Find where the given text appears and provide that cell's center as (x, y) coordinate. 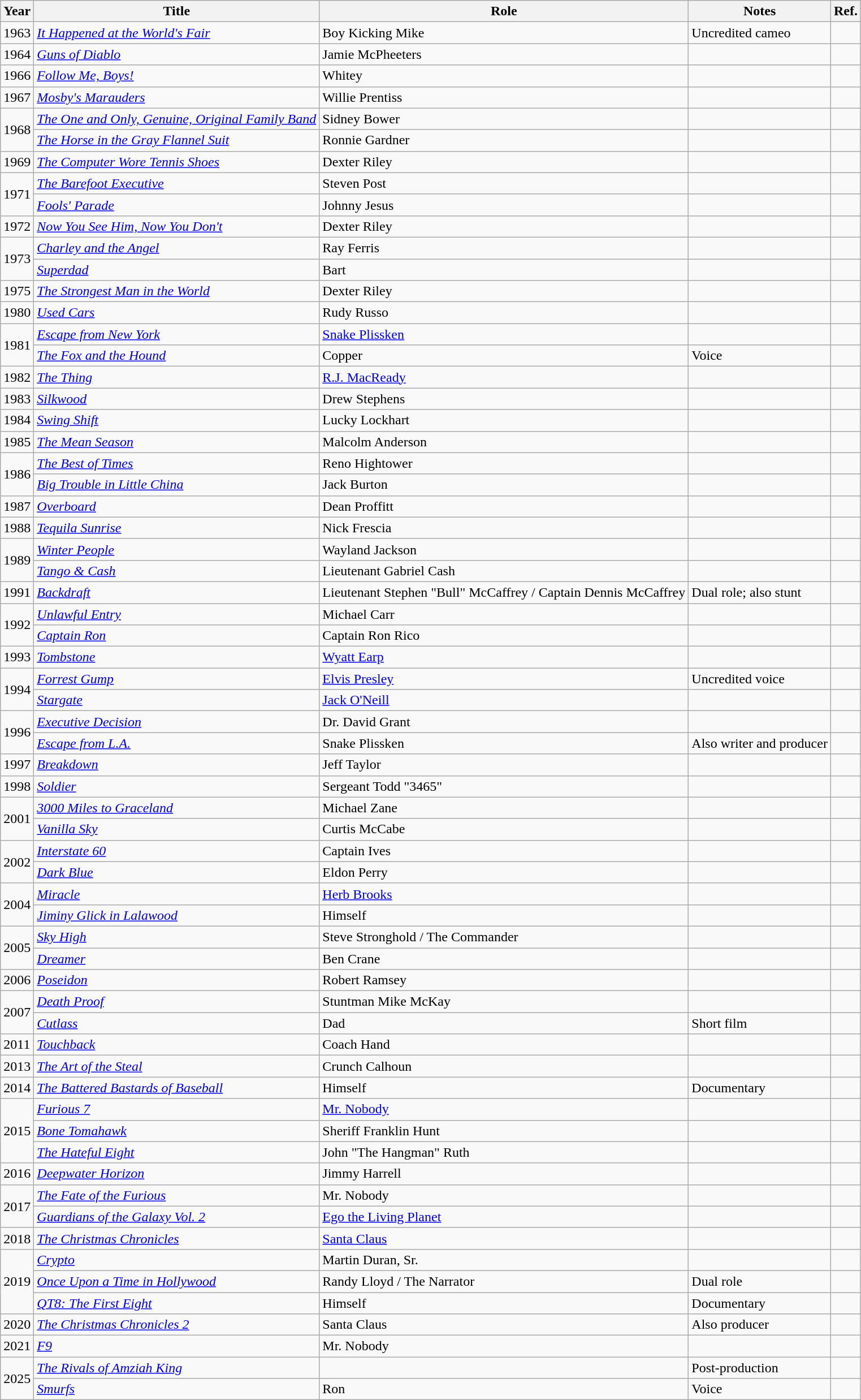
Wyatt Earp (504, 657)
Notes (760, 11)
Rudy Russo (504, 313)
2020 (17, 1325)
Winter People (176, 549)
1997 (17, 765)
Big Trouble in Little China (176, 485)
Ben Crane (504, 959)
2021 (17, 1346)
Captain Ron (176, 636)
The Thing (176, 377)
Randy Lloyd / The Narrator (504, 1281)
Overboard (176, 506)
2019 (17, 1281)
Deepwater Horizon (176, 1174)
Silkwood (176, 399)
Stargate (176, 700)
2005 (17, 947)
Jeff Taylor (504, 765)
Death Proof (176, 1002)
1969 (17, 162)
The Art of the Steal (176, 1066)
The Hateful Eight (176, 1152)
Poseidon (176, 980)
1985 (17, 442)
2025 (17, 1379)
Captain Ron Rico (504, 636)
2004 (17, 904)
Steve Stronghold / The Commander (504, 937)
The Rivals of Amziah King (176, 1368)
1983 (17, 399)
Ronnie Gardner (504, 140)
Also producer (760, 1325)
Charley and the Angel (176, 248)
Sky High (176, 937)
Jimmy Harrell (504, 1174)
Uncredited voice (760, 679)
Bart (504, 270)
Title (176, 11)
Jack Burton (504, 485)
1989 (17, 560)
Year (17, 11)
1966 (17, 76)
1991 (17, 592)
Breakdown (176, 765)
1992 (17, 624)
1994 (17, 690)
1987 (17, 506)
F9 (176, 1346)
Sidney Bower (504, 119)
1981 (17, 345)
Crypto (176, 1260)
2002 (17, 861)
Tequila Sunrise (176, 528)
1968 (17, 130)
Ego the Living Planet (504, 1217)
Furious 7 (176, 1109)
Miracle (176, 894)
Willie Prentiss (504, 97)
Lucky Lockhart (504, 420)
Robert Ramsey (504, 980)
Dad (504, 1023)
2006 (17, 980)
Tombstone (176, 657)
Role (504, 11)
Used Cars (176, 313)
Copper (504, 356)
The Strongest Man in the World (176, 291)
Superdad (176, 270)
Swing Shift (176, 420)
Herb Brooks (504, 894)
Also writer and producer (760, 743)
Martin Duran, Sr. (504, 1260)
The Mean Season (176, 442)
Backdraft (176, 592)
Michael Zane (504, 808)
John "The Hangman" Ruth (504, 1152)
The Fox and the Hound (176, 356)
2018 (17, 1238)
Follow Me, Boys! (176, 76)
Boy Kicking Mike (504, 33)
The Horse in the Gray Flannel Suit (176, 140)
Crunch Calhoun (504, 1066)
QT8: The First Eight (176, 1303)
Steven Post (504, 183)
Cutlass (176, 1023)
Post-production (760, 1368)
R.J. MacReady (504, 377)
Coach Hand (504, 1045)
The Computer Wore Tennis Shoes (176, 162)
Jack O'Neill (504, 700)
1993 (17, 657)
2013 (17, 1066)
Sergeant Todd "3465" (504, 786)
The Best of Times (176, 463)
Dreamer (176, 959)
1980 (17, 313)
Dark Blue (176, 872)
2014 (17, 1088)
2016 (17, 1174)
1975 (17, 291)
Wayland Jackson (504, 549)
Uncredited cameo (760, 33)
The Christmas Chronicles 2 (176, 1325)
Executive Decision (176, 722)
2011 (17, 1045)
1982 (17, 377)
1964 (17, 54)
Lieutenant Gabriel Cash (504, 571)
2015 (17, 1131)
Ref. (846, 11)
Escape from New York (176, 334)
Curtis McCabe (504, 829)
Fools' Parade (176, 205)
Dean Proffitt (504, 506)
Eldon Perry (504, 872)
Nick Frescia (504, 528)
1998 (17, 786)
It Happened at the World's Fair (176, 33)
1963 (17, 33)
Michael Carr (504, 614)
Mosby's Marauders (176, 97)
Ron (504, 1389)
Unlawful Entry (176, 614)
Dual role; also stunt (760, 592)
1986 (17, 474)
Soldier (176, 786)
The Battered Bastards of Baseball (176, 1088)
1971 (17, 194)
1988 (17, 528)
1973 (17, 259)
Elvis Presley (504, 679)
Vanilla Sky (176, 829)
2007 (17, 1013)
Jiminy Glick in Lalawood (176, 915)
Malcolm Anderson (504, 442)
Sheriff Franklin Hunt (504, 1131)
Dual role (760, 1281)
Stuntman Mike McKay (504, 1002)
Bone Tomahawk (176, 1131)
Short film (760, 1023)
Once Upon a Time in Hollywood (176, 1281)
Now You See Him, Now You Don't (176, 226)
Forrest Gump (176, 679)
Drew Stephens (504, 399)
Whitey (504, 76)
Interstate 60 (176, 851)
The Fate of the Furious (176, 1195)
1967 (17, 97)
Touchback (176, 1045)
Tango & Cash (176, 571)
Reno Hightower (504, 463)
Jamie McPheeters (504, 54)
Guardians of the Galaxy Vol. 2 (176, 1217)
Dr. David Grant (504, 722)
Guns of Diablo (176, 54)
Escape from L.A. (176, 743)
Smurfs (176, 1389)
The Christmas Chronicles (176, 1238)
The One and Only, Genuine, Original Family Band (176, 119)
1996 (17, 733)
Lieutenant Stephen "Bull" McCaffrey / Captain Dennis McCaffrey (504, 592)
Ray Ferris (504, 248)
1984 (17, 420)
Johnny Jesus (504, 205)
2001 (17, 819)
Captain Ives (504, 851)
1972 (17, 226)
2017 (17, 1206)
The Barefoot Executive (176, 183)
3000 Miles to Graceland (176, 808)
